Return the [x, y] coordinate for the center point of the cell that contains the specified text.  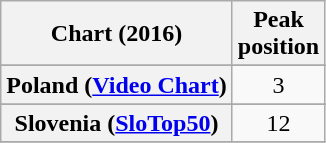
12 [278, 123]
3 [278, 85]
Slovenia (SloTop50) [117, 123]
Poland (Video Chart) [117, 85]
Chart (2016) [117, 34]
Peakposition [278, 34]
